Capture the cell that displays the provided text and extract its (X, Y) central coordinate. 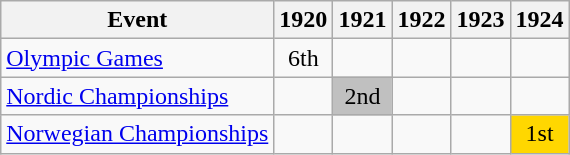
Olympic Games (138, 58)
Norwegian Championships (138, 134)
Event (138, 20)
2nd (362, 96)
1921 (362, 20)
1922 (422, 20)
6th (304, 58)
1st (540, 134)
Nordic Championships (138, 96)
1923 (480, 20)
1924 (540, 20)
1920 (304, 20)
